Provide the (x, y) coordinate of the cell's center where the given text is located.  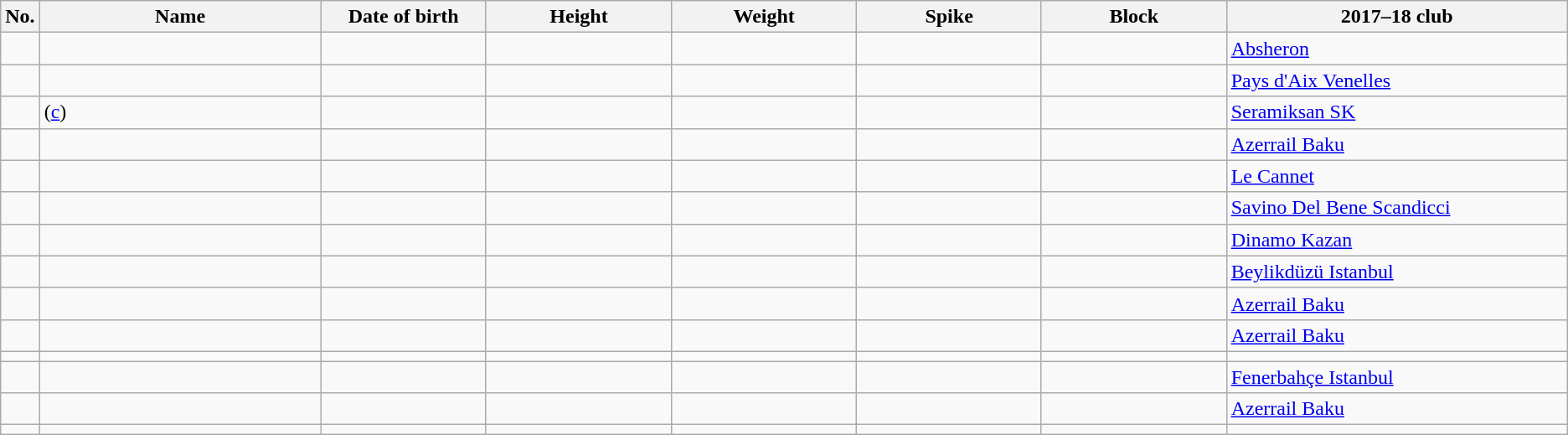
Name (180, 17)
(c) (180, 112)
Spike (950, 17)
Dinamo Kazan (1397, 240)
Date of birth (404, 17)
Block (1134, 17)
Height (578, 17)
Absheron (1397, 49)
Beylikdüzü Istanbul (1397, 272)
2017–18 club (1397, 17)
Fenerbahçe Istanbul (1397, 376)
No. (20, 17)
Pays d'Aix Venelles (1397, 80)
Seramiksan SK (1397, 112)
Weight (764, 17)
Le Cannet (1397, 176)
Savino Del Bene Scandicci (1397, 208)
